Find where the given text appears and provide that cell's center as [X, Y] coordinate. 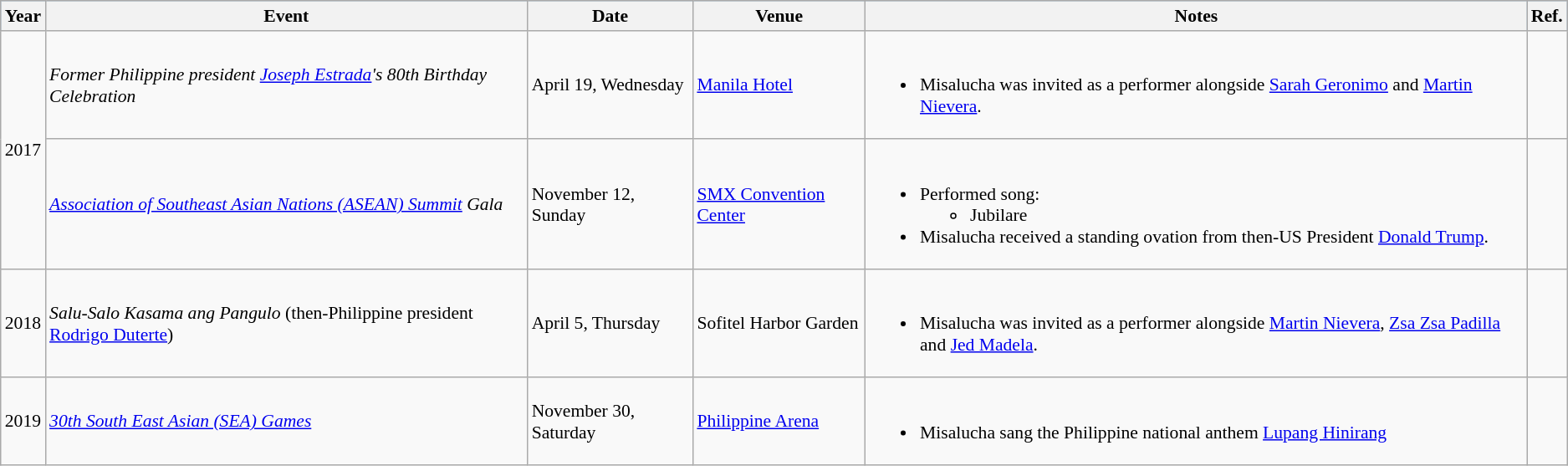
2017 [23, 151]
Manila Hotel [779, 85]
Sofitel Harbor Garden [779, 324]
Date [610, 16]
30th South East Asian (SEA) Games [286, 422]
Venue [779, 16]
November 12, Sunday [610, 204]
Event [286, 16]
Misalucha sang the Philippine national anthem Lupang Hinirang [1196, 422]
Salu-Salo Kasama ang Pangulo (then-Philippine president Rodrigo Duterte) [286, 324]
Former Philippine president Joseph Estrada's 80th Birthday Celebration [286, 85]
Year [23, 16]
Misalucha was invited as a performer alongside Sarah Geronimo and Martin Nievera. [1196, 85]
Philippine Arena [779, 422]
April 5, Thursday [610, 324]
2019 [23, 422]
Ref. [1547, 16]
November 30, Saturday [610, 422]
2018 [23, 324]
Performed song:JubilareMisalucha received a standing ovation from then-US President Donald Trump. [1196, 204]
Association of Southeast Asian Nations (ASEAN) Summit Gala [286, 204]
Notes [1196, 16]
SMX Convention Center [779, 204]
April 19, Wednesday [610, 85]
Misalucha was invited as a performer alongside Martin Nievera, Zsa Zsa Padilla and Jed Madela. [1196, 324]
